Pinpoint the cell where the given text exists, returning its (X, Y) midpoint coordinate. 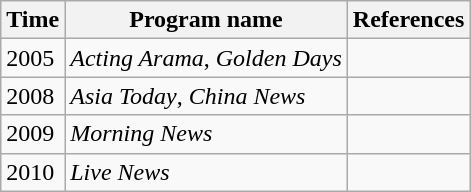
2008 (33, 96)
Asia Today, China News (206, 96)
Live News (206, 172)
Morning News (206, 134)
2005 (33, 58)
2010 (33, 172)
References (408, 20)
Program name (206, 20)
Time (33, 20)
Acting Arama, Golden Days (206, 58)
2009 (33, 134)
